Identify which cell holds the provided text, then report its (X, Y) central coordinate. 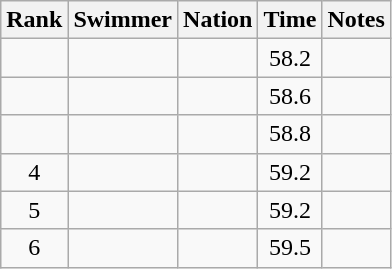
6 (34, 248)
4 (34, 172)
Rank (34, 20)
Nation (218, 20)
Time (290, 20)
59.5 (290, 248)
Notes (356, 20)
Swimmer (123, 20)
58.2 (290, 58)
58.6 (290, 96)
5 (34, 210)
58.8 (290, 134)
